Provide the [x, y] coordinate of the cell's center where the given text is located.  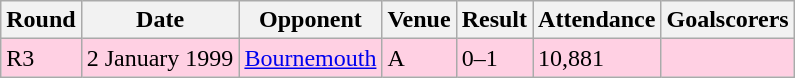
Goalscorers [728, 20]
2 January 1999 [160, 58]
R3 [41, 58]
Result [494, 20]
0–1 [494, 58]
A [419, 58]
Venue [419, 20]
10,881 [597, 58]
Bournemouth [310, 58]
Round [41, 20]
Opponent [310, 20]
Attendance [597, 20]
Date [160, 20]
